Capture the cell that displays the provided text and extract its [x, y] central coordinate. 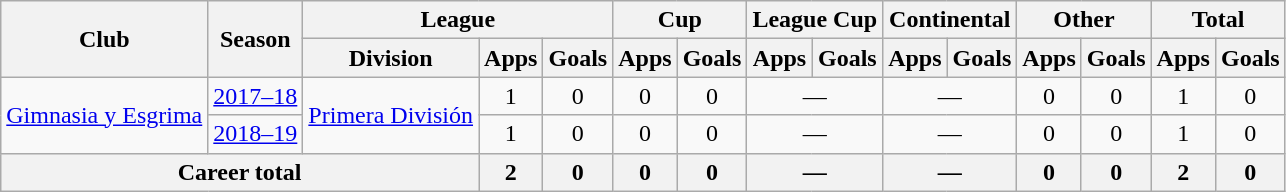
Division [391, 58]
League [458, 20]
Other [1084, 20]
Primera División [391, 115]
Career total [240, 172]
2017–18 [256, 96]
Season [256, 39]
Cup [680, 20]
Total [1218, 20]
2018–19 [256, 134]
Continental [950, 20]
Gimnasia y Esgrima [104, 115]
Club [104, 39]
League Cup [815, 20]
